Find where the given text appears and provide that cell's center as (x, y) coordinate. 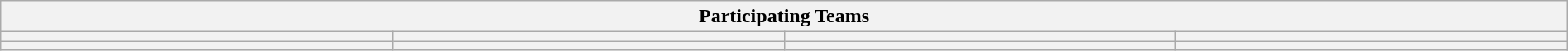
Participating Teams (784, 16)
